Locate the cell with the specified text and output its (X, Y) center coordinate. 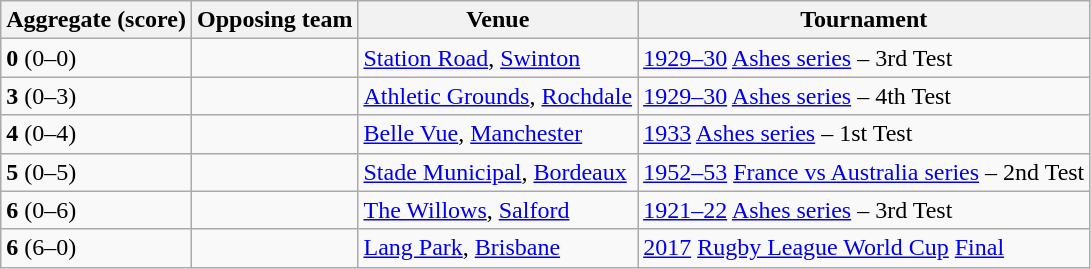
1929–30 Ashes series – 3rd Test (864, 58)
Athletic Grounds, Rochdale (498, 96)
1929–30 Ashes series – 4th Test (864, 96)
Station Road, Swinton (498, 58)
Belle Vue, Manchester (498, 134)
3 (0–3) (96, 96)
1921–22 Ashes series – 3rd Test (864, 210)
4 (0–4) (96, 134)
1952–53 France vs Australia series – 2nd Test (864, 172)
2017 Rugby League World Cup Final (864, 248)
Aggregate (score) (96, 20)
Venue (498, 20)
Opposing team (275, 20)
1933 Ashes series – 1st Test (864, 134)
6 (0–6) (96, 210)
0 (0–0) (96, 58)
Stade Municipal, Bordeaux (498, 172)
The Willows, Salford (498, 210)
Tournament (864, 20)
Lang Park, Brisbane (498, 248)
6 (6–0) (96, 248)
5 (0–5) (96, 172)
